Search for the cell housing the specified text and yield its [x, y] center coordinate. 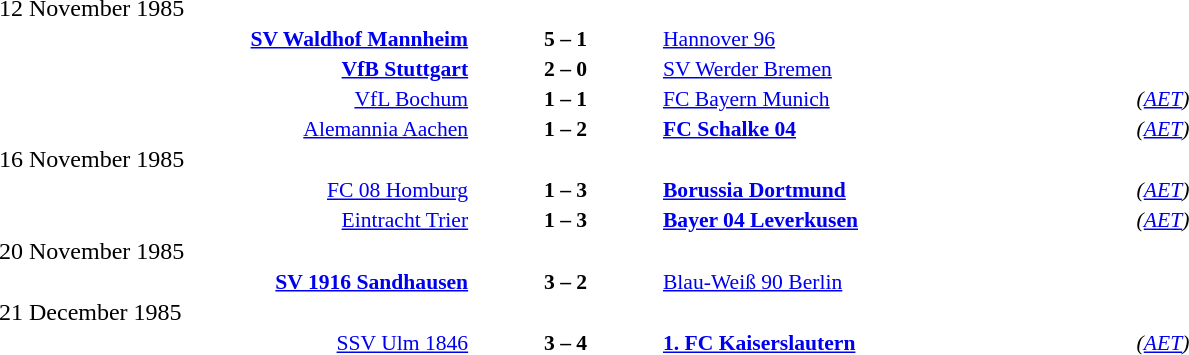
Blau-Weiß 90 Berlin [897, 282]
Borussia Dortmund [897, 190]
Hannover 96 [897, 38]
3 – 2 [566, 282]
FC Schalke 04 [897, 128]
2 – 0 [566, 68]
Bayer 04 Leverkusen [897, 220]
FC Bayern Munich [897, 98]
1 – 1 [566, 98]
SV Werder Bremen [897, 68]
1 – 2 [566, 128]
5 – 1 [566, 38]
